Find where the given text appears and provide that cell's center as (x, y) coordinate. 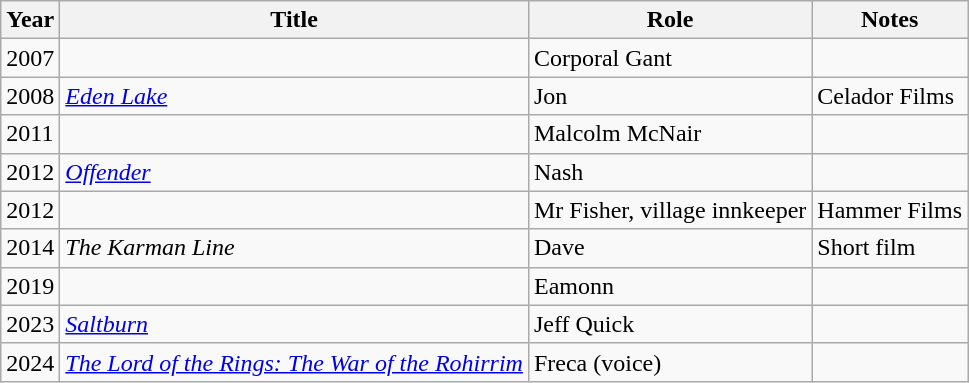
Notes (890, 20)
Eamonn (670, 286)
2007 (30, 58)
Title (294, 20)
Freca (voice) (670, 362)
Malcolm McNair (670, 134)
Corporal Gant (670, 58)
Saltburn (294, 324)
Dave (670, 248)
Nash (670, 172)
Jeff Quick (670, 324)
Offender (294, 172)
2014 (30, 248)
Short film (890, 248)
2011 (30, 134)
Celador Films (890, 96)
The Lord of the Rings: The War of the Rohirrim (294, 362)
The Karman Line (294, 248)
Hammer Films (890, 210)
2024 (30, 362)
2019 (30, 286)
Eden Lake (294, 96)
2008 (30, 96)
Mr Fisher, village innkeeper (670, 210)
Jon (670, 96)
2023 (30, 324)
Year (30, 20)
Role (670, 20)
